Find where the given text appears and provide that cell's center as (x, y) coordinate. 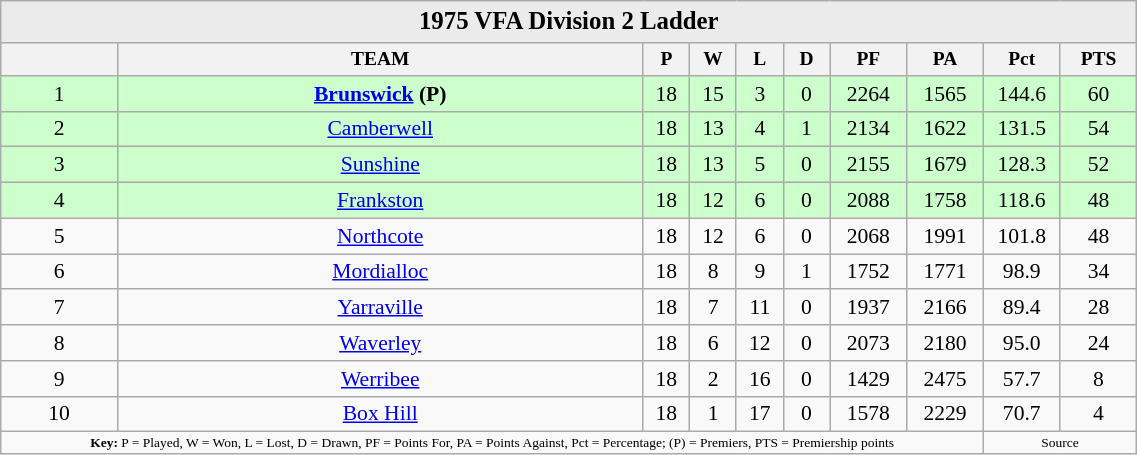
1758 (946, 201)
2068 (868, 236)
34 (1098, 272)
2088 (868, 201)
Frankston (380, 201)
2475 (946, 379)
Source (1060, 443)
PTS (1098, 60)
Pct (1022, 60)
PA (946, 60)
89.4 (1022, 308)
52 (1098, 165)
17 (760, 414)
Yarraville (380, 308)
PF (868, 60)
1771 (946, 272)
24 (1098, 343)
Waverley (380, 343)
60 (1098, 94)
2134 (868, 129)
2166 (946, 308)
11 (760, 308)
2180 (946, 343)
1937 (868, 308)
1429 (868, 379)
118.6 (1022, 201)
TEAM (380, 60)
1975 VFA Division 2 Ladder (569, 22)
54 (1098, 129)
Mordialloc (380, 272)
16 (760, 379)
1991 (946, 236)
144.6 (1022, 94)
98.9 (1022, 272)
L (760, 60)
101.8 (1022, 236)
W (714, 60)
28 (1098, 308)
Box Hill (380, 414)
1565 (946, 94)
131.5 (1022, 129)
Sunshine (380, 165)
Northcote (380, 236)
15 (714, 94)
Camberwell (380, 129)
1578 (868, 414)
Key: P = Played, W = Won, L = Lost, D = Drawn, PF = Points For, PA = Points Against, Pct = Percentage; (P) = Premiers, PTS = Premiership points (492, 443)
2073 (868, 343)
10 (60, 414)
1752 (868, 272)
128.3 (1022, 165)
Werribee (380, 379)
Brunswick (P) (380, 94)
95.0 (1022, 343)
1679 (946, 165)
2229 (946, 414)
70.7 (1022, 414)
P (666, 60)
2155 (868, 165)
1622 (946, 129)
2264 (868, 94)
D (806, 60)
57.7 (1022, 379)
